Detect which cell encompasses the target text, then output its (x, y) center coordinate. 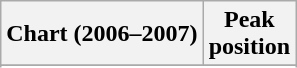
Chart (2006–2007) (102, 34)
Peakposition (249, 34)
